From the cell containing the given text, extract its center point as [x, y] coordinate. 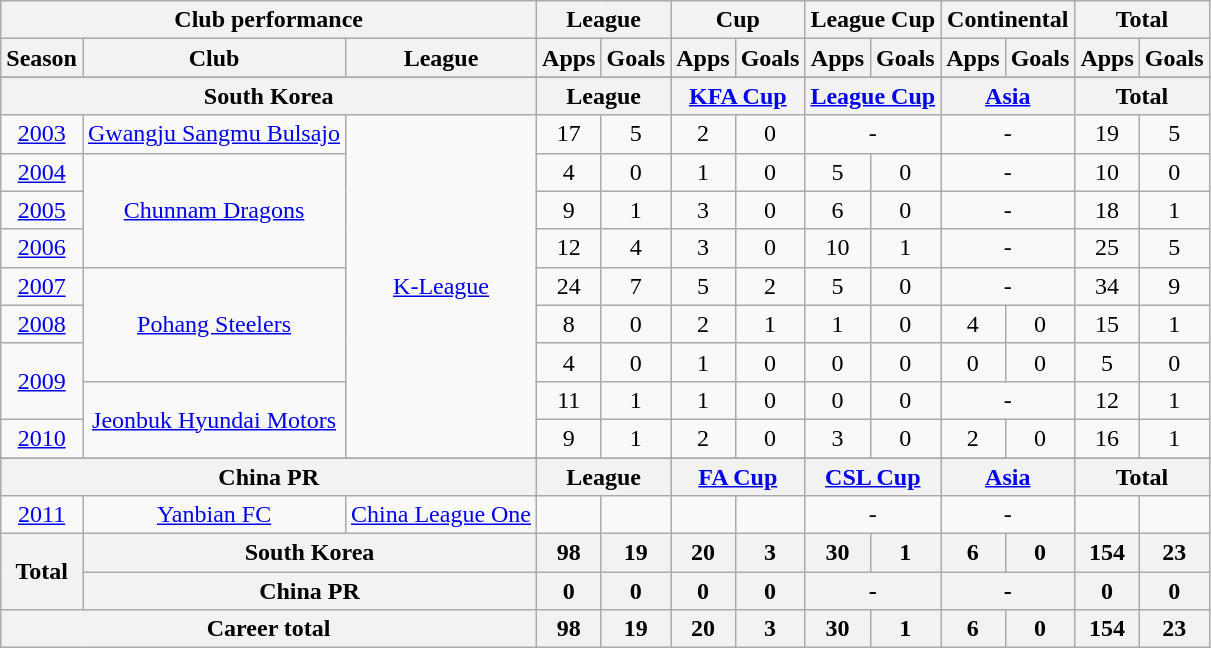
Club [214, 58]
FA Cup [738, 477]
2005 [42, 210]
2010 [42, 438]
7 [636, 286]
China League One [442, 515]
Pohang Steelers [214, 324]
Season [42, 58]
8 [569, 324]
2011 [42, 515]
34 [1107, 286]
25 [1107, 248]
18 [1107, 210]
Club performance [269, 20]
15 [1107, 324]
Career total [269, 629]
2006 [42, 248]
16 [1107, 438]
KFA Cup [738, 96]
2007 [42, 286]
2003 [42, 134]
Yanbian FC [214, 515]
K-League [442, 286]
Gwangju Sangmu Bulsajo [214, 134]
2004 [42, 172]
17 [569, 134]
11 [569, 400]
2009 [42, 381]
Chunnam Dragons [214, 210]
24 [569, 286]
Cup [738, 20]
Jeonbuk Hyundai Motors [214, 419]
2008 [42, 324]
Continental [1008, 20]
CSL Cup [873, 477]
